Pinpoint the cell where the given text exists, returning its (x, y) midpoint coordinate. 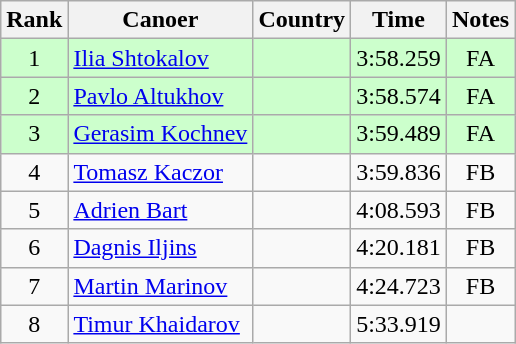
3:59.836 (399, 172)
Canoer (160, 20)
Notes (480, 20)
4:24.723 (399, 286)
3 (34, 134)
Country (302, 20)
Rank (34, 20)
3:58.259 (399, 58)
5 (34, 210)
Adrien Bart (160, 210)
4 (34, 172)
Pavlo Altukhov (160, 96)
Ilia Shtokalov (160, 58)
3:59.489 (399, 134)
2 (34, 96)
3:58.574 (399, 96)
4:08.593 (399, 210)
Timur Khaidarov (160, 324)
6 (34, 248)
5:33.919 (399, 324)
Dagnis Iljins (160, 248)
Martin Marinov (160, 286)
8 (34, 324)
7 (34, 286)
Time (399, 20)
4:20.181 (399, 248)
Tomasz Kaczor (160, 172)
1 (34, 58)
Gerasim Kochnev (160, 134)
